Detect which cell encompasses the target text, then output its [x, y] center coordinate. 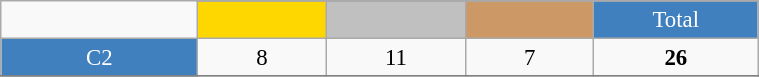
8 [262, 58]
Total [676, 20]
7 [530, 58]
11 [396, 58]
26 [676, 58]
C2 [100, 58]
